Capture the cell that displays the provided text and extract its [x, y] central coordinate. 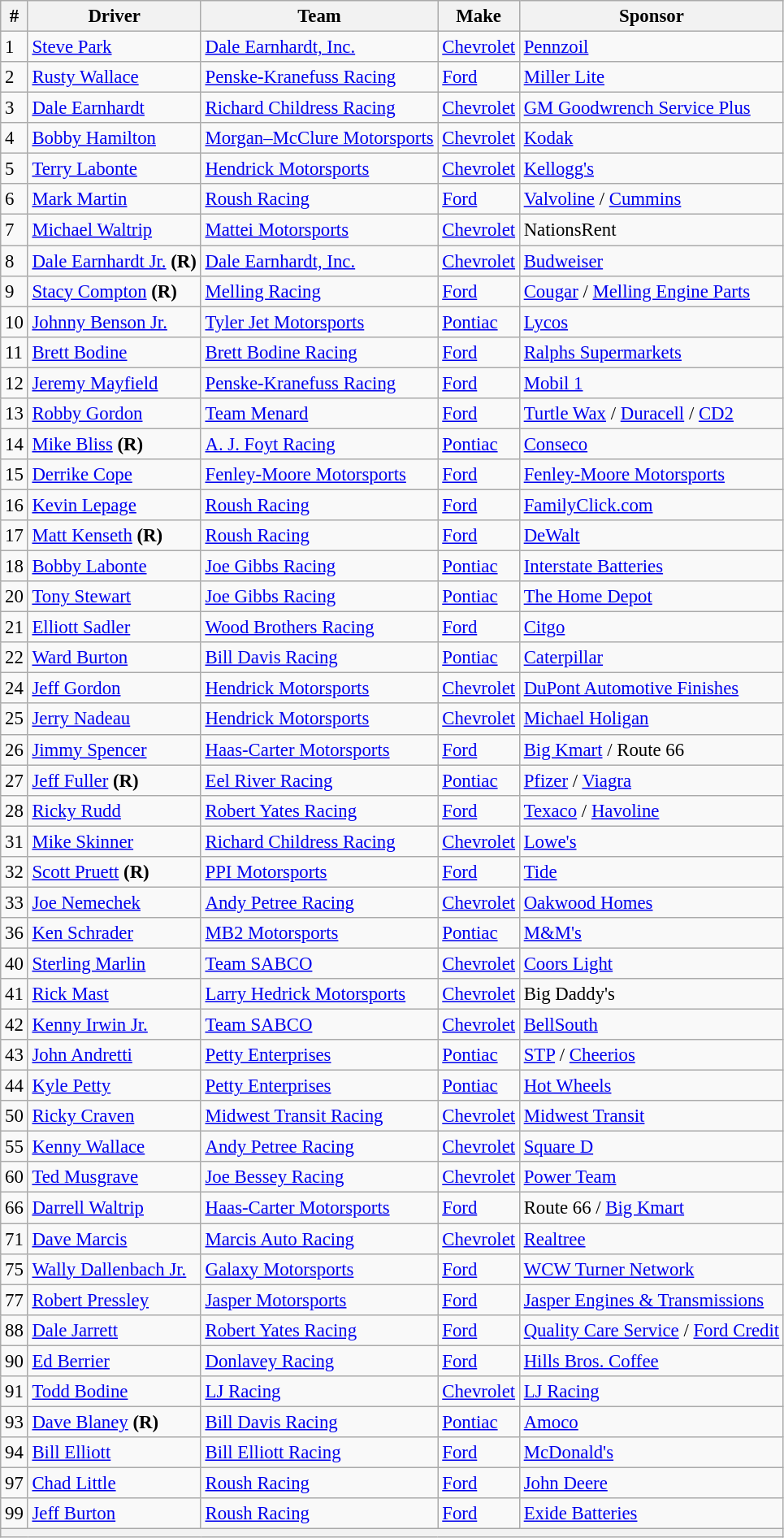
Caterpillar [652, 658]
12 [15, 383]
Mark Martin [114, 199]
Big Kmart / Route 66 [652, 749]
Big Daddy's [652, 994]
A. J. Foyt Racing [319, 444]
Interstate Batteries [652, 567]
24 [15, 689]
Cougar / Melling Engine Parts [652, 291]
8 [15, 261]
The Home Depot [652, 597]
40 [15, 963]
Joe Nemechek [114, 902]
DuPont Automotive Finishes [652, 689]
Team [319, 16]
Wood Brothers Racing [319, 628]
Miller Lite [652, 77]
Jasper Engines & Transmissions [652, 1300]
Team Menard [319, 414]
Kenny Irwin Jr. [114, 1025]
Jimmy Spencer [114, 749]
MB2 Motorsports [319, 933]
Darrell Waltrip [114, 1208]
Dale Jarrett [114, 1330]
John Andretti [114, 1055]
Jeff Fuller (R) [114, 780]
Square D [652, 1147]
Conseco [652, 444]
Quality Care Service / Ford Credit [652, 1330]
Budweiser [652, 261]
Michael Holigan [652, 719]
Pfizer / Viagra [652, 780]
Ralphs Supermarkets [652, 352]
Bobby Hamilton [114, 138]
13 [15, 414]
Robby Gordon [114, 414]
Stacy Compton (R) [114, 291]
Power Team [652, 1178]
Tide [652, 872]
18 [15, 567]
BellSouth [652, 1025]
7 [15, 230]
Ward Burton [114, 658]
Kenny Wallace [114, 1147]
Dale Earnhardt Jr. (R) [114, 261]
15 [15, 475]
21 [15, 628]
Kevin Lepage [114, 505]
99 [15, 1514]
Exide Batteries [652, 1514]
Joe Bessey Racing [319, 1178]
Michael Waltrip [114, 230]
10 [15, 322]
4 [15, 138]
Terry Labonte [114, 169]
9 [15, 291]
Sterling Marlin [114, 963]
Turtle Wax / Duracell / CD2 [652, 414]
# [15, 16]
43 [15, 1055]
Galaxy Motorsports [319, 1269]
Oakwood Homes [652, 902]
Rusty Wallace [114, 77]
22 [15, 658]
Brett Bodine [114, 352]
Jeff Gordon [114, 689]
66 [15, 1208]
Kodak [652, 138]
41 [15, 994]
Pennzoil [652, 47]
Midwest Transit [652, 1116]
20 [15, 597]
55 [15, 1147]
17 [15, 536]
Ricky Rudd [114, 810]
Rick Mast [114, 994]
42 [15, 1025]
Brett Bodine Racing [319, 352]
94 [15, 1453]
Hot Wheels [652, 1086]
Todd Bodine [114, 1392]
Chad Little [114, 1483]
50 [15, 1116]
93 [15, 1422]
Johnny Benson Jr. [114, 322]
Ed Berrier [114, 1361]
NationsRent [652, 230]
Elliott Sadler [114, 628]
Dave Marcis [114, 1239]
16 [15, 505]
DeWalt [652, 536]
Morgan–McClure Motorsports [319, 138]
Mobil 1 [652, 383]
Mike Bliss (R) [114, 444]
Ken Schrader [114, 933]
John Deere [652, 1483]
Matt Kenseth (R) [114, 536]
Ted Musgrave [114, 1178]
Texaco / Havoline [652, 810]
Jeremy Mayfield [114, 383]
36 [15, 933]
11 [15, 352]
Eel River Racing [319, 780]
Robert Pressley [114, 1300]
Hills Bros. Coffee [652, 1361]
Bill Elliott Racing [319, 1453]
Driver [114, 16]
Steve Park [114, 47]
PPI Motorsports [319, 872]
Lycos [652, 322]
Amoco [652, 1422]
77 [15, 1300]
6 [15, 199]
Dale Earnhardt [114, 108]
Wally Dallenbach Jr. [114, 1269]
Midwest Transit Racing [319, 1116]
28 [15, 810]
Scott Pruett (R) [114, 872]
2 [15, 77]
M&M's [652, 933]
75 [15, 1269]
McDonald's [652, 1453]
90 [15, 1361]
Mike Skinner [114, 841]
97 [15, 1483]
27 [15, 780]
3 [15, 108]
STP / Cheerios [652, 1055]
60 [15, 1178]
WCW Turner Network [652, 1269]
Make [479, 16]
44 [15, 1086]
Valvoline / Cummins [652, 199]
Jerry Nadeau [114, 719]
Coors Light [652, 963]
Derrike Cope [114, 475]
Citgo [652, 628]
GM Goodwrench Service Plus [652, 108]
Dave Blaney (R) [114, 1422]
31 [15, 841]
Tony Stewart [114, 597]
32 [15, 872]
Melling Racing [319, 291]
Kyle Petty [114, 1086]
33 [15, 902]
Mattei Motorsports [319, 230]
Lowe's [652, 841]
Kellogg's [652, 169]
25 [15, 719]
Jeff Burton [114, 1514]
Jasper Motorsports [319, 1300]
Ricky Craven [114, 1116]
Donlavey Racing [319, 1361]
88 [15, 1330]
Sponsor [652, 16]
71 [15, 1239]
14 [15, 444]
91 [15, 1392]
Marcis Auto Racing [319, 1239]
Bill Elliott [114, 1453]
Tyler Jet Motorsports [319, 322]
FamilyClick.com [652, 505]
1 [15, 47]
Realtree [652, 1239]
Larry Hedrick Motorsports [319, 994]
5 [15, 169]
Bobby Labonte [114, 567]
Route 66 / Big Kmart [652, 1208]
26 [15, 749]
